Provide the (X, Y) coordinate of the cell's center where the given text is located.  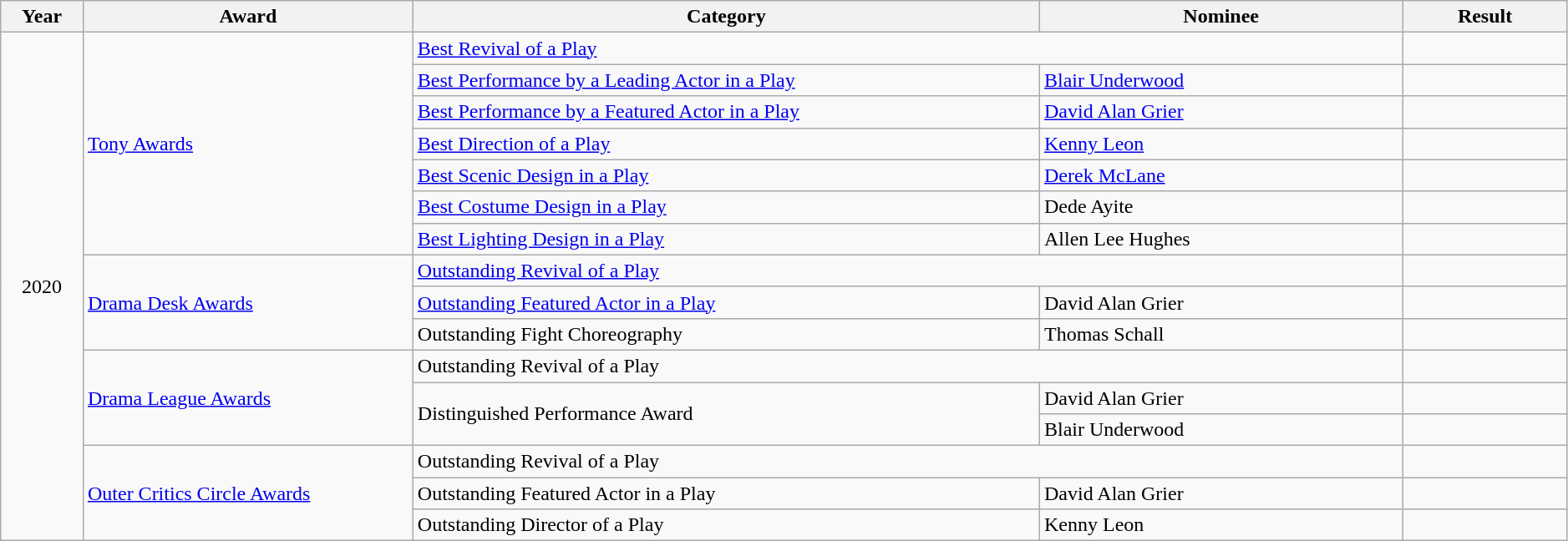
Nominee (1220, 17)
Award (247, 17)
Thomas Schall (1220, 334)
Year (42, 17)
Best Revival of a Play (907, 48)
Drama Desk Awards (247, 302)
Tony Awards (247, 144)
Allen Lee Hughes (1220, 239)
Category (726, 17)
Outstanding Fight Choreography (726, 334)
Drama League Awards (247, 397)
Dede Ayite (1220, 207)
Best Performance by a Featured Actor in a Play (726, 112)
2020 (42, 287)
Outstanding Director of a Play (726, 525)
Distinguished Performance Award (726, 414)
Best Lighting Design in a Play (726, 239)
Derek McLane (1220, 175)
Best Direction of a Play (726, 144)
Outer Critics Circle Awards (247, 493)
Best Scenic Design in a Play (726, 175)
Best Performance by a Leading Actor in a Play (726, 80)
Result (1485, 17)
Best Costume Design in a Play (726, 207)
